Identify which cell holds the provided text, then report its [X, Y] central coordinate. 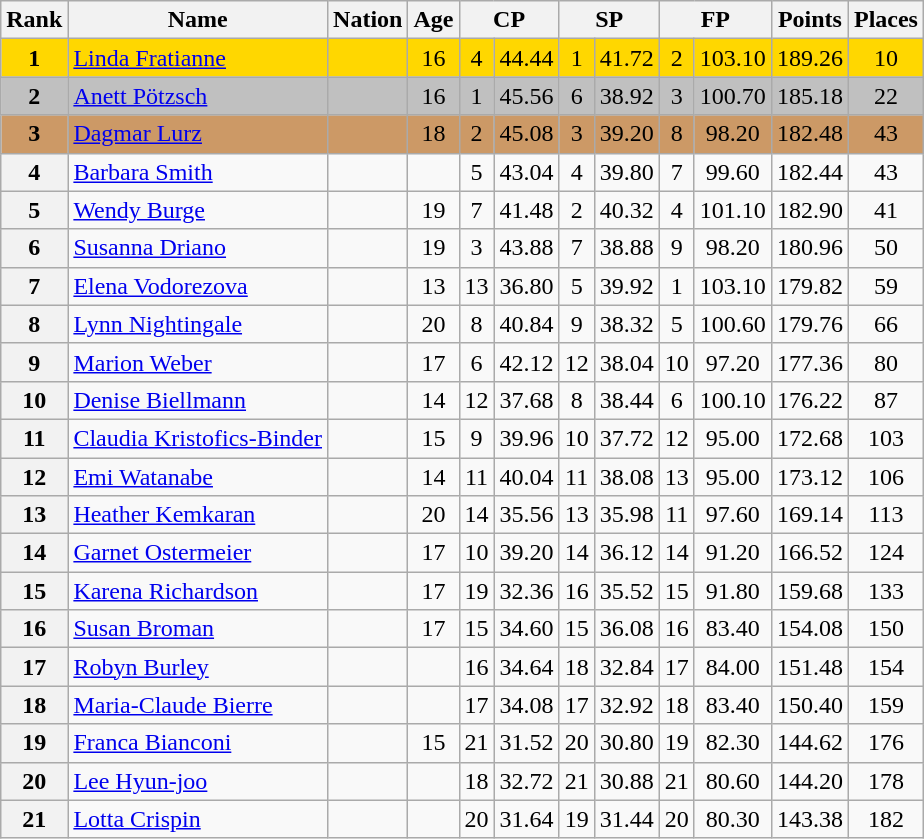
182.48 [810, 134]
CP [509, 20]
31.64 [526, 819]
Marion Weber [198, 362]
35.52 [626, 591]
150 [886, 629]
FP [715, 20]
32.92 [626, 705]
45.08 [526, 134]
144.20 [810, 781]
Franca Bianconi [198, 743]
91.20 [732, 553]
179.76 [810, 324]
Dagmar Lurz [198, 134]
Lynn Nightingale [198, 324]
38.08 [626, 477]
Anett Pötzsch [198, 96]
182 [886, 819]
150.40 [810, 705]
100.10 [732, 400]
30.80 [626, 743]
34.64 [526, 667]
41.48 [526, 210]
Rank [34, 20]
66 [886, 324]
32.72 [526, 781]
32.36 [526, 591]
Karena Richardson [198, 591]
173.12 [810, 477]
177.36 [810, 362]
91.80 [732, 591]
31.52 [526, 743]
154.08 [810, 629]
22 [886, 96]
43.88 [526, 248]
80.60 [732, 781]
Heather Kemkaran [198, 515]
45.56 [526, 96]
Places [886, 20]
179.82 [810, 286]
151.48 [810, 667]
144.62 [810, 743]
Claudia Kristofics-Binder [198, 438]
124 [886, 553]
176.22 [810, 400]
154 [886, 667]
38.44 [626, 400]
35.56 [526, 515]
Denise Biellmann [198, 400]
180.96 [810, 248]
38.32 [626, 324]
Susanna Driano [198, 248]
Age [434, 20]
101.10 [732, 210]
Points [810, 20]
169.14 [810, 515]
36.12 [626, 553]
40.84 [526, 324]
84.00 [732, 667]
87 [886, 400]
35.98 [626, 515]
40.04 [526, 477]
80.30 [732, 819]
99.60 [732, 172]
34.60 [526, 629]
172.68 [810, 438]
30.88 [626, 781]
82.30 [732, 743]
Garnet Ostermeier [198, 553]
44.44 [526, 58]
159.68 [810, 591]
143.38 [810, 819]
Lotta Crispin [198, 819]
38.04 [626, 362]
178 [886, 781]
38.88 [626, 248]
40.32 [626, 210]
38.92 [626, 96]
37.68 [526, 400]
Name [198, 20]
Elena Vodorezova [198, 286]
103 [886, 438]
100.60 [732, 324]
Nation [368, 20]
113 [886, 515]
43.04 [526, 172]
100.70 [732, 96]
176 [886, 743]
50 [886, 248]
37.72 [626, 438]
97.20 [732, 362]
106 [886, 477]
182.44 [810, 172]
Barbara Smith [198, 172]
36.80 [526, 286]
Susan Broman [198, 629]
31.44 [626, 819]
42.12 [526, 362]
Maria-Claude Bierre [198, 705]
39.80 [626, 172]
32.84 [626, 667]
Wendy Burge [198, 210]
185.18 [810, 96]
Lee Hyun-joo [198, 781]
Robyn Burley [198, 667]
SP [609, 20]
59 [886, 286]
39.92 [626, 286]
34.08 [526, 705]
189.26 [810, 58]
97.60 [732, 515]
182.90 [810, 210]
41.72 [626, 58]
Linda Fratianne [198, 58]
80 [886, 362]
159 [886, 705]
41 [886, 210]
Emi Watanabe [198, 477]
36.08 [626, 629]
39.96 [526, 438]
133 [886, 591]
166.52 [810, 553]
